Return the (x, y) coordinate for the center point of the cell that contains the specified text.  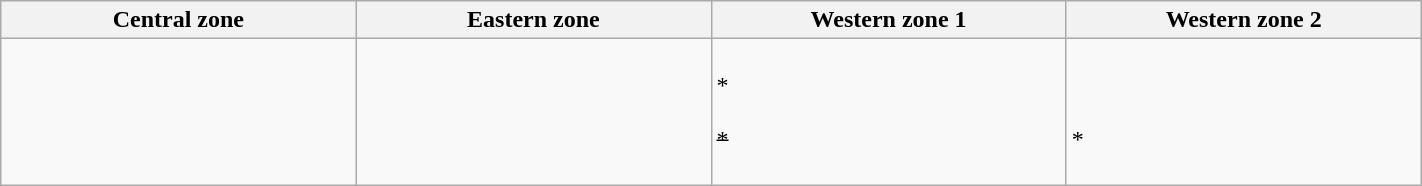
Western zone 1 (888, 20)
Eastern zone (534, 20)
* * (888, 112)
Western zone 2 (1244, 20)
Central zone (178, 20)
* (1244, 112)
